Return the [X, Y] coordinate for the center point of the cell that contains the specified text.  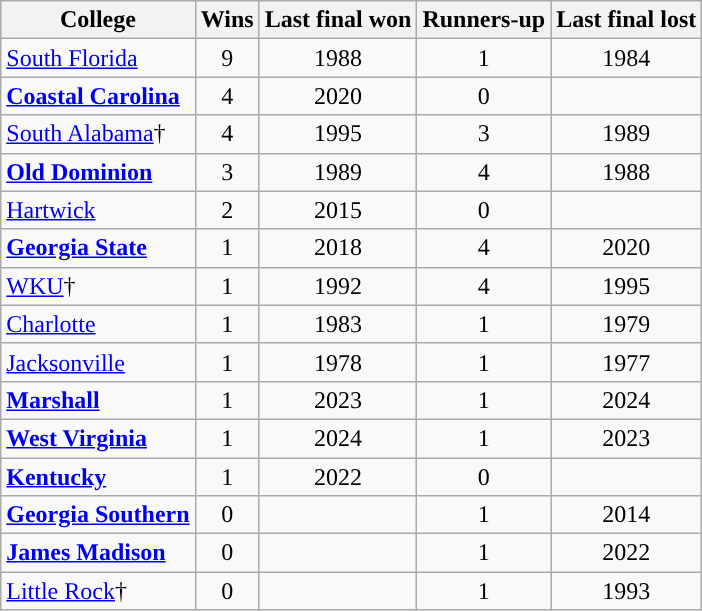
Runners-up [484, 20]
1993 [626, 591]
Little Rock† [98, 591]
College [98, 20]
Jacksonville [98, 362]
Last final won [338, 20]
South Florida [98, 58]
1979 [626, 324]
WKU† [98, 286]
Wins [227, 20]
West Virginia [98, 438]
Marshall [98, 400]
1977 [626, 362]
1984 [626, 58]
2014 [626, 515]
1992 [338, 286]
Kentucky [98, 477]
2015 [338, 210]
1983 [338, 324]
Old Dominion [98, 172]
Georgia State [98, 248]
Charlotte [98, 324]
Hartwick [98, 210]
2018 [338, 248]
James Madison [98, 553]
9 [227, 58]
South Alabama† [98, 134]
Coastal Carolina [98, 96]
Georgia Southern [98, 515]
1978 [338, 362]
2 [227, 210]
Last final lost [626, 20]
